For the text-containing cell, return its midpoint in (X, Y) coordinate format. 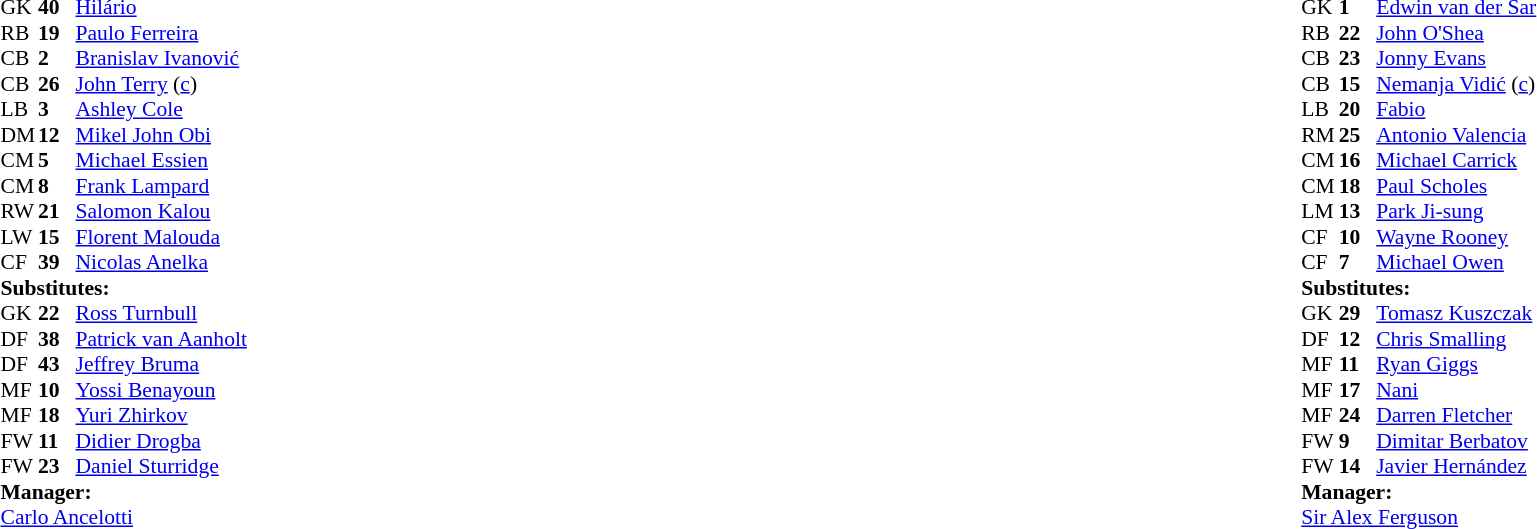
Fabio (1456, 109)
Michael Carrick (1456, 161)
Mikel John Obi (162, 135)
9 (1358, 441)
Paul Scholes (1456, 186)
Darren Fletcher (1456, 415)
38 (57, 339)
LM (1320, 211)
24 (1358, 415)
19 (57, 33)
14 (1358, 467)
Salomon Kalou (162, 211)
Nemanja Vidić (c) (1456, 84)
Branislav Ivanović (162, 59)
7 (1358, 263)
20 (1358, 109)
Daniel Sturridge (162, 467)
3 (57, 109)
DM (19, 135)
Yuri Zhirkov (162, 415)
Jonny Evans (1456, 59)
Jeffrey Bruma (162, 365)
25 (1358, 135)
John Terry (c) (162, 84)
29 (1358, 313)
Patrick van Aanholt (162, 339)
RW (19, 211)
Antonio Valencia (1456, 135)
Ashley Cole (162, 109)
Paulo Ferreira (162, 33)
13 (1358, 211)
Dimitar Berbatov (1456, 441)
Florent Malouda (162, 237)
John O'Shea (1456, 33)
Didier Drogba (162, 441)
5 (57, 161)
17 (1358, 390)
26 (57, 84)
Chris Smalling (1456, 339)
Wayne Rooney (1456, 237)
Ryan Giggs (1456, 365)
Yossi Benayoun (162, 390)
Nicolas Anelka (162, 263)
43 (57, 365)
RM (1320, 135)
Michael Owen (1456, 263)
Tomasz Kuszczak (1456, 313)
2 (57, 59)
Nani (1456, 390)
Park Ji-sung (1456, 211)
39 (57, 263)
Frank Lampard (162, 186)
21 (57, 211)
16 (1358, 161)
8 (57, 186)
Javier Hernández (1456, 467)
Ross Turnbull (162, 313)
LW (19, 237)
Michael Essien (162, 161)
